From the cell containing the given text, extract its center point as (X, Y) coordinate. 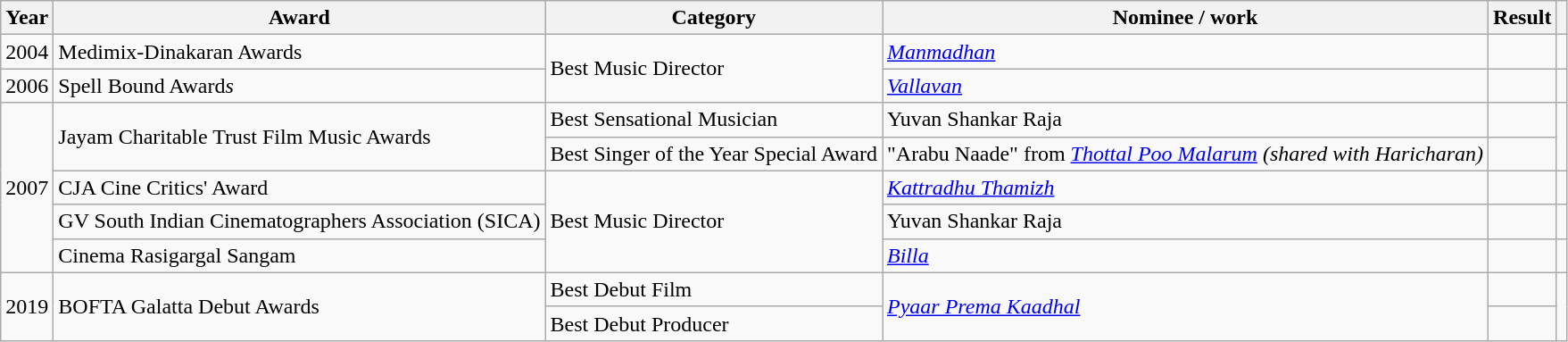
Best Singer of the Year Special Award (714, 154)
Vallavan (1185, 86)
Year (27, 18)
CJA Cine Critics' Award (300, 188)
Spell Bound Awards (300, 86)
2006 (27, 86)
2004 (27, 52)
2019 (27, 306)
Award (300, 18)
BOFTA Galatta Debut Awards (300, 306)
Nominee / work (1185, 18)
Medimix-Dinakaran Awards (300, 52)
Manmadhan (1185, 52)
Billa (1185, 255)
Pyaar Prema Kaadhal (1185, 306)
"Arabu Naade" from Thottal Poo Malarum (shared with Haricharan) (1185, 154)
Cinema Rasigargal Sangam (300, 255)
Best Debut Film (714, 289)
Best Sensational Musician (714, 120)
Best Debut Producer (714, 323)
GV South Indian Cinematographers Association (SICA) (300, 221)
2007 (27, 188)
Kattradhu Thamizh (1185, 188)
Jayam Charitable Trust Film Music Awards (300, 137)
Result (1522, 18)
Category (714, 18)
